Identify which cell holds the provided text, then report its [x, y] central coordinate. 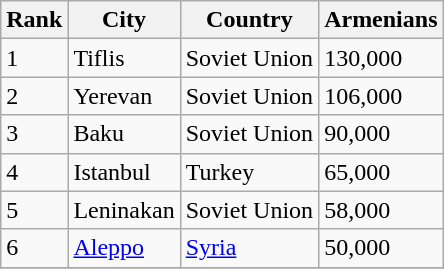
58,000 [381, 210]
130,000 [381, 58]
3 [34, 134]
Leninakan [124, 210]
Rank [34, 20]
Tiflis [124, 58]
50,000 [381, 248]
Syria [249, 248]
City [124, 20]
Armenians [381, 20]
Yerevan [124, 96]
65,000 [381, 172]
106,000 [381, 96]
90,000 [381, 134]
6 [34, 248]
2 [34, 96]
Turkey [249, 172]
5 [34, 210]
1 [34, 58]
Aleppo [124, 248]
Baku [124, 134]
4 [34, 172]
Country [249, 20]
Istanbul [124, 172]
